Return (x, y) of the center of cell containing provided text 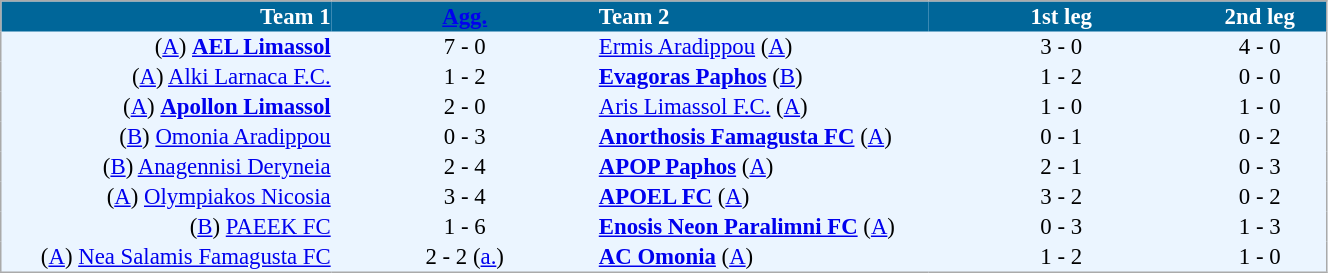
Enosis Neon Paralimni FC (A) (762, 227)
(A) AEL Limassol (166, 47)
Team 1 (166, 16)
Evagoras Paphos (B) (762, 77)
(B) PAEEK FC (166, 227)
4 - 0 (1260, 47)
3 - 2 (1062, 197)
(B) Omonia Aradippou (166, 137)
1 - 3 (1260, 227)
Ermis Aradippou (A) (762, 47)
1st leg (1062, 16)
(B) Anagennisi Deryneia (166, 167)
(A) Olympiakos Nicosia (166, 197)
2 - 1 (1062, 167)
3 - 0 (1062, 47)
0 - 0 (1260, 77)
APOP Paphos (A) (762, 167)
2 - 2 (a.) (464, 257)
APOEL FC (A) (762, 197)
(A) Alki Larnaca F.C. (166, 77)
7 - 0 (464, 47)
Anorthosis Famagusta FC (A) (762, 137)
(A) Apollon Limassol (166, 107)
AC Omonia (A) (762, 257)
2 - 0 (464, 107)
2nd leg (1260, 16)
(A) Nea Salamis Famagusta FC (166, 257)
3 - 4 (464, 197)
2 - 4 (464, 167)
0 - 1 (1062, 137)
Aris Limassol F.C. (A) (762, 107)
Team 2 (762, 16)
1 - 6 (464, 227)
Agg. (464, 16)
